Pinpoint the cell where the given text exists, returning its (X, Y) midpoint coordinate. 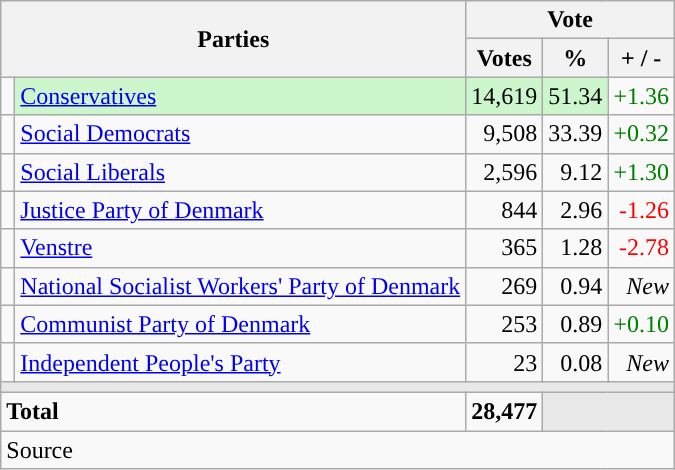
51.34 (576, 96)
Venstre (240, 248)
14,619 (504, 96)
23 (504, 362)
365 (504, 248)
Conservatives (240, 96)
+1.36 (642, 96)
Total (234, 411)
0.94 (576, 286)
% (576, 58)
Vote (570, 20)
844 (504, 210)
+0.10 (642, 324)
269 (504, 286)
Independent People's Party (240, 362)
Social Democrats (240, 134)
-2.78 (642, 248)
9,508 (504, 134)
Justice Party of Denmark (240, 210)
+1.30 (642, 172)
Votes (504, 58)
28,477 (504, 411)
+ / - (642, 58)
-1.26 (642, 210)
+0.32 (642, 134)
0.08 (576, 362)
253 (504, 324)
2.96 (576, 210)
Social Liberals (240, 172)
Parties (234, 39)
0.89 (576, 324)
33.39 (576, 134)
Source (338, 449)
1.28 (576, 248)
2,596 (504, 172)
9.12 (576, 172)
National Socialist Workers' Party of Denmark (240, 286)
Communist Party of Denmark (240, 324)
